Find where the given text appears and provide that cell's center as [X, Y] coordinate. 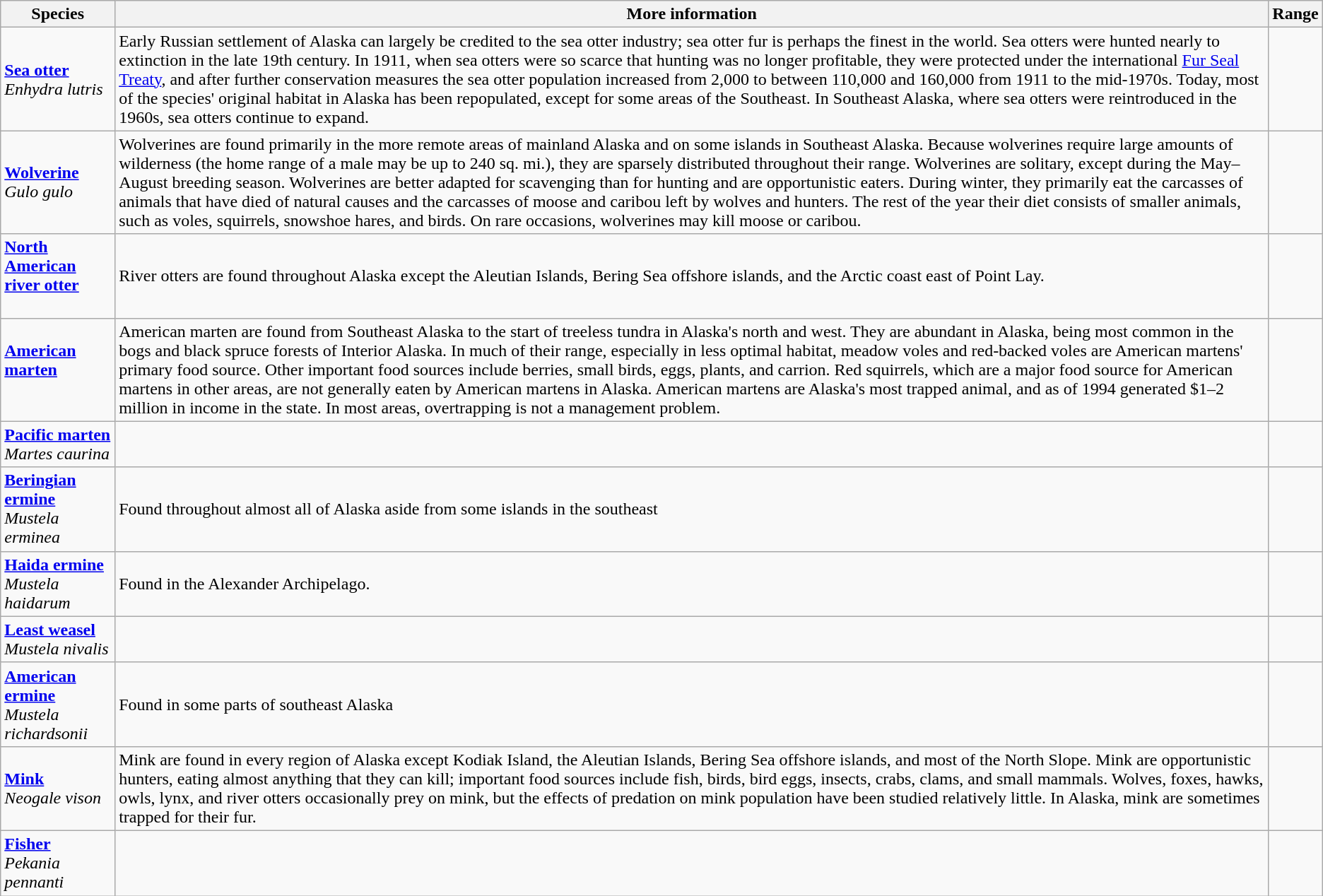
Found throughout almost all of Alaska aside from some islands in the southeast [692, 509]
Haida ermineMustela haidarum [58, 584]
Beringian ermineMustela erminea [58, 509]
WolverineGulo gulo [58, 182]
River otters are found throughout Alaska except the Aleutian Islands, Bering Sea offshore islands, and the Arctic coast east of Point Lay. [692, 276]
Found in the Alexander Archipelago. [692, 584]
More information [692, 14]
Range [1295, 14]
North American river otter [58, 276]
Species [58, 14]
Found in some parts of southeast Alaska [692, 704]
Pacific martenMartes caurina [58, 444]
Sea otterEnhydra lutris [58, 79]
American marten [58, 370]
FisherPekania pennanti [58, 863]
Least weaselMustela nivalis [58, 639]
American ermineMustela richardsonii [58, 704]
MinkNeogale vison [58, 789]
